Pinpoint the cell where the given text exists, returning its [X, Y] midpoint coordinate. 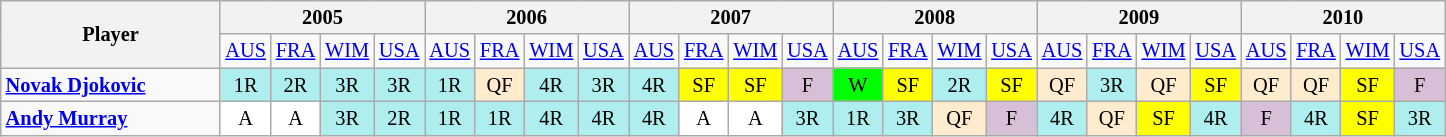
W [858, 85]
2005 [322, 17]
2006 [526, 17]
2009 [1139, 17]
Player [111, 34]
Andy Murray [111, 118]
2010 [1343, 17]
2008 [935, 17]
2007 [731, 17]
Novak Djokovic [111, 85]
